Return the (X, Y) coordinate for the center point of the cell that contains the specified text.  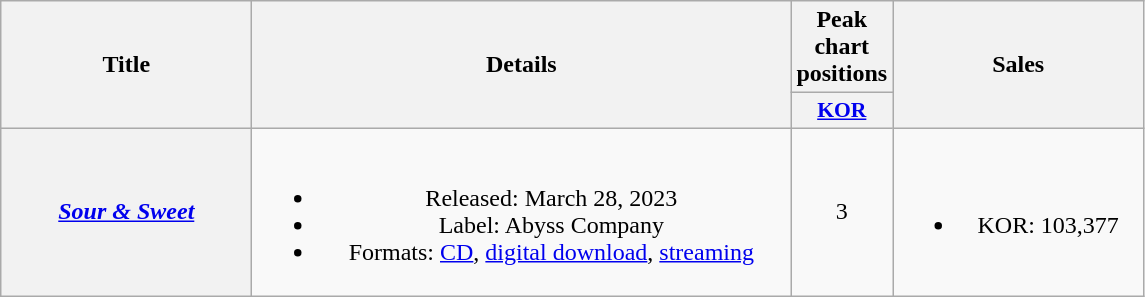
Peakchartpositions (842, 47)
Details (522, 65)
Sour & Sweet (126, 212)
Title (126, 65)
3 (842, 212)
Sales (1018, 65)
KOR (842, 111)
Released: March 28, 2023Label: Abyss CompanyFormats: CD, digital download, streaming (522, 212)
KOR: 103,377 (1018, 212)
